Return [x, y] of the center of cell containing provided text 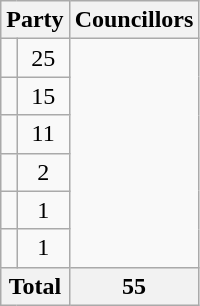
Total [35, 286]
11 [43, 134]
Councillors [134, 20]
Party [35, 20]
55 [134, 286]
25 [43, 58]
2 [43, 172]
15 [43, 96]
